Identify which cell holds the provided text, then report its [x, y] central coordinate. 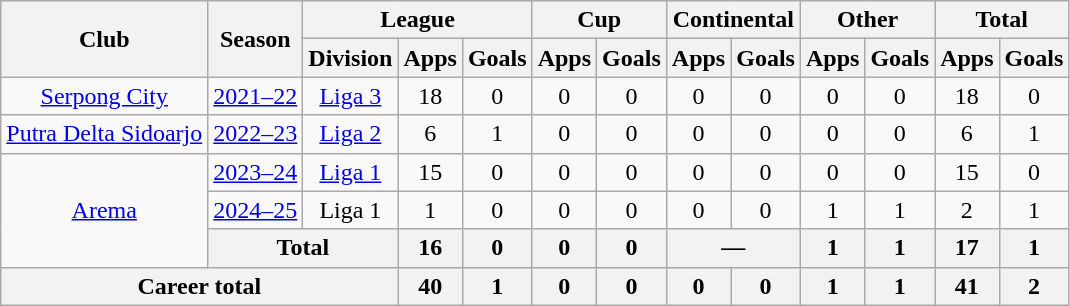
Liga 2 [350, 134]
Division [350, 58]
41 [967, 286]
2021–22 [256, 96]
Club [104, 39]
Putra Delta Sidoarjo [104, 134]
Liga 3 [350, 96]
League [418, 20]
2023–24 [256, 172]
2022–23 [256, 134]
17 [967, 248]
Continental [733, 20]
Serpong City [104, 96]
Arema [104, 210]
2024–25 [256, 210]
Cup [599, 20]
16 [430, 248]
— [733, 248]
Other [867, 20]
40 [430, 286]
Season [256, 39]
Career total [200, 286]
